Determine the [x, y] coordinate at the center of the cell enclosing the given text.  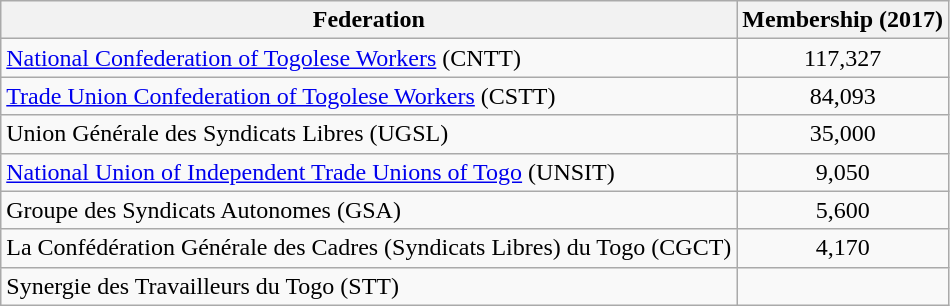
National Union of Independent Trade Unions of Togo (UNSIT) [369, 172]
Federation [369, 20]
117,327 [843, 58]
5,600 [843, 210]
Synergie des Travailleurs du Togo (STT) [369, 286]
Membership (2017) [843, 20]
La Confédération Générale des Cadres (Syndicats Libres) du Togo (CGCT) [369, 248]
Union Générale des Syndicats Libres (UGSL) [369, 134]
Groupe des Syndicats Autonomes (GSA) [369, 210]
4,170 [843, 248]
National Confederation of Togolese Workers (CNTT) [369, 58]
84,093 [843, 96]
35,000 [843, 134]
Trade Union Confederation of Togolese Workers (CSTT) [369, 96]
9,050 [843, 172]
